Search for the cell housing the specified text and yield its [x, y] center coordinate. 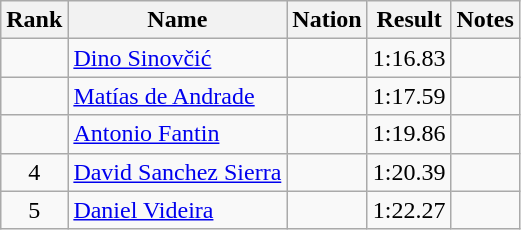
1:20.39 [409, 172]
Daniel Videira [178, 210]
David Sanchez Sierra [178, 172]
1:16.83 [409, 58]
1:19.86 [409, 134]
Nation [327, 20]
Matías de Andrade [178, 96]
Rank [34, 20]
Name [178, 20]
Notes [485, 20]
4 [34, 172]
5 [34, 210]
Result [409, 20]
Dino Sinovčić [178, 58]
1:22.27 [409, 210]
1:17.59 [409, 96]
Antonio Fantin [178, 134]
